Return the [X, Y] coordinate for the center point of the cell that contains the specified text.  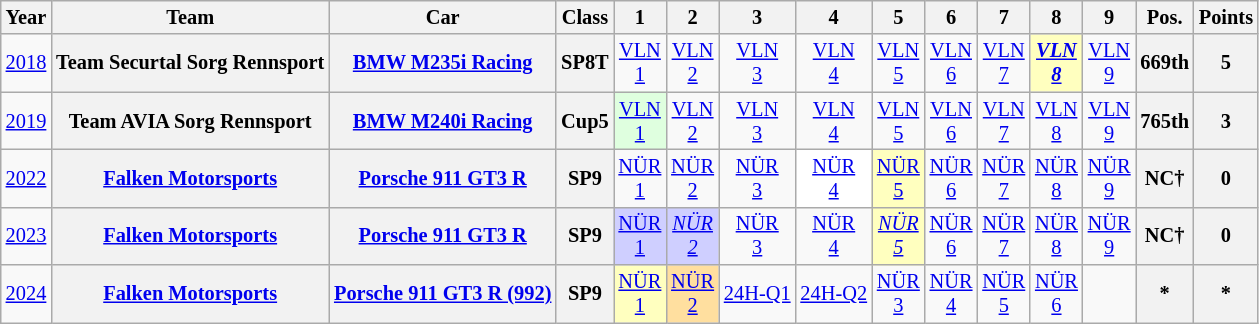
24H-Q1 [757, 294]
Team [190, 17]
9 [1110, 17]
Points [1226, 17]
7 [1004, 17]
2019 [26, 121]
Cup5 [584, 121]
2018 [26, 63]
8 [1056, 17]
2022 [26, 178]
765th [1165, 121]
669th [1165, 63]
6 [952, 17]
Car [442, 17]
2024 [26, 294]
Team AVIA Sorg Rennsport [190, 121]
2023 [26, 236]
2 [692, 17]
Porsche 911 GT3 R (992) [442, 294]
Pos. [1165, 17]
BMW M240i Racing [442, 121]
24H-Q2 [833, 294]
Year [26, 17]
SP8T [584, 63]
Team Securtal Sorg Rennsport [190, 63]
4 [833, 17]
1 [640, 17]
BMW M235i Racing [442, 63]
Class [584, 17]
